Scan for the cell matching the given text and deliver its (X, Y) coordinate at center. 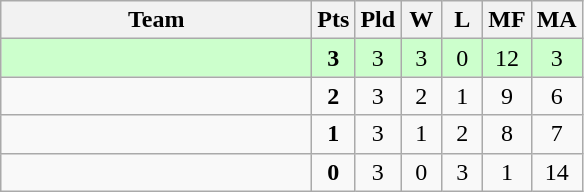
L (462, 20)
Team (156, 20)
12 (507, 58)
9 (507, 96)
Pts (334, 20)
MA (556, 20)
MF (507, 20)
8 (507, 134)
14 (556, 172)
W (422, 20)
6 (556, 96)
Pld (378, 20)
7 (556, 134)
